Extract the [X, Y] coordinate from the center of the cell holding the provided text.  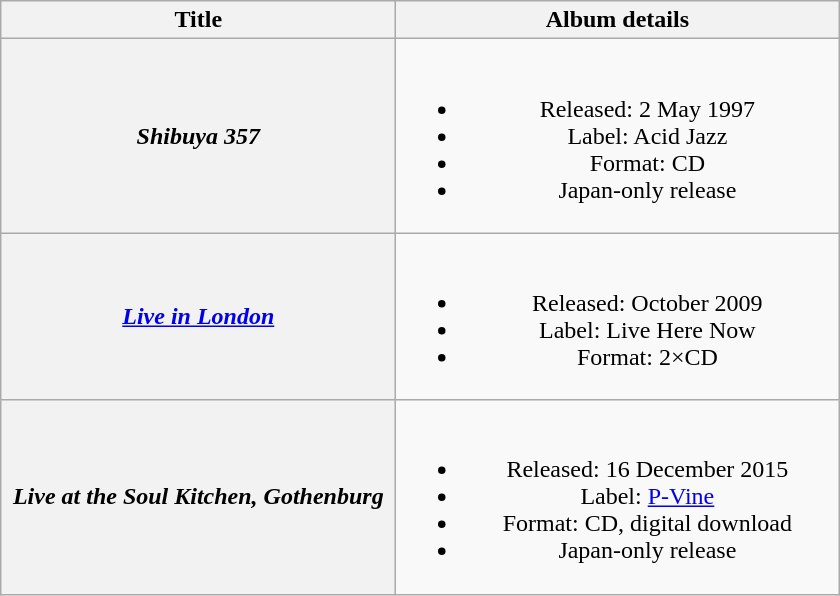
Title [198, 20]
Live in London [198, 316]
Live at the Soul Kitchen, Gothenburg [198, 497]
Released: 16 December 2015Label: P-VineFormat: CD, digital downloadJapan-only release [618, 497]
Released: October 2009Label: Live Here NowFormat: 2×CD [618, 316]
Shibuya 357 [198, 136]
Album details [618, 20]
Released: 2 May 1997Label: Acid JazzFormat: CDJapan-only release [618, 136]
